Provide the [x, y] coordinate of the cell's center where the given text is located.  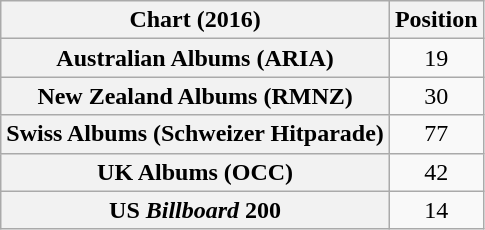
14 [436, 210]
UK Albums (OCC) [196, 172]
19 [436, 58]
Swiss Albums (Schweizer Hitparade) [196, 134]
Australian Albums (ARIA) [196, 58]
US Billboard 200 [196, 210]
New Zealand Albums (RMNZ) [196, 96]
42 [436, 172]
Position [436, 20]
30 [436, 96]
Chart (2016) [196, 20]
77 [436, 134]
